Extract the [x, y] coordinate from the center of the cell holding the provided text.  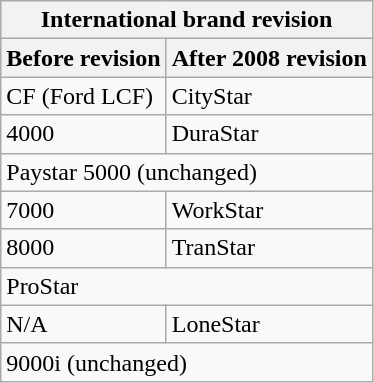
8000 [84, 248]
7000 [84, 210]
9000i (unchanged) [187, 362]
CityStar [269, 96]
LoneStar [269, 324]
International brand revision [187, 20]
DuraStar [269, 134]
After 2008 revision [269, 58]
TranStar [269, 248]
WorkStar [269, 210]
CF (Ford LCF) [84, 96]
Before revision [84, 58]
N/A [84, 324]
Paystar 5000 (unchanged) [187, 172]
4000 [84, 134]
ProStar [187, 286]
